Pinpoint the cell where the given text exists, returning its [X, Y] midpoint coordinate. 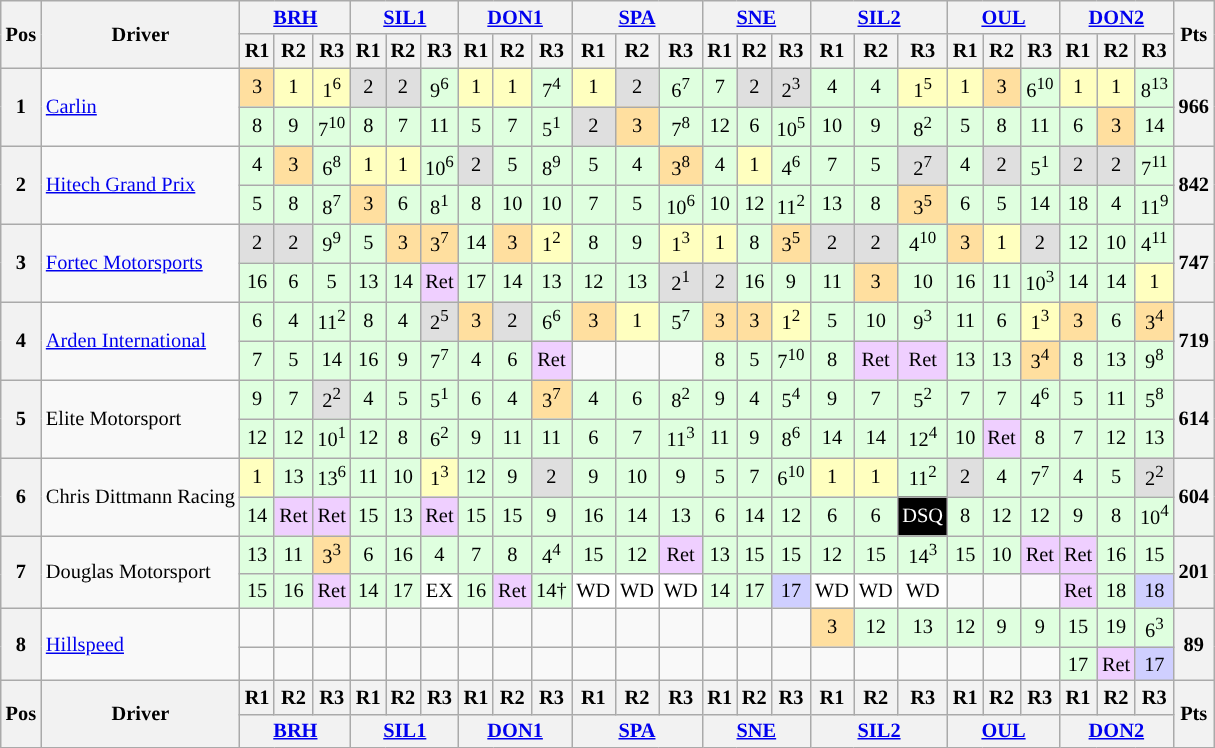
105 [792, 126]
813 [1154, 88]
Arden International [140, 340]
44 [551, 554]
14† [551, 591]
19 [1116, 628]
604 [1194, 496]
Hillspeed [140, 644]
614 [1194, 418]
54 [792, 398]
96 [440, 88]
201 [1194, 572]
98 [1154, 360]
57 [681, 320]
104 [1154, 516]
410 [922, 242]
Chris Dittmann Racing [140, 496]
27 [922, 166]
719 [1194, 340]
Hitech Grand Prix [140, 185]
Douglas Motorsport [140, 572]
68 [332, 166]
136 [332, 476]
113 [681, 438]
EX [440, 591]
52 [922, 398]
103 [1040, 282]
966 [1194, 107]
411 [1154, 242]
25 [440, 320]
81 [440, 204]
67 [681, 88]
143 [922, 554]
Carlin [140, 107]
78 [681, 126]
99 [332, 242]
21 [681, 282]
63 [1154, 628]
747 [1194, 262]
842 [1194, 185]
101 [332, 438]
23 [792, 88]
Elite Motorsport [140, 418]
33 [332, 554]
93 [922, 320]
58 [1154, 398]
711 [1154, 166]
87 [332, 204]
62 [440, 438]
Fortec Motorsports [140, 262]
38 [681, 166]
DSQ [922, 516]
66 [551, 320]
86 [792, 438]
119 [1154, 204]
74 [551, 88]
124 [922, 438]
